Scan for the cell matching the given text and deliver its [x, y] coordinate at center. 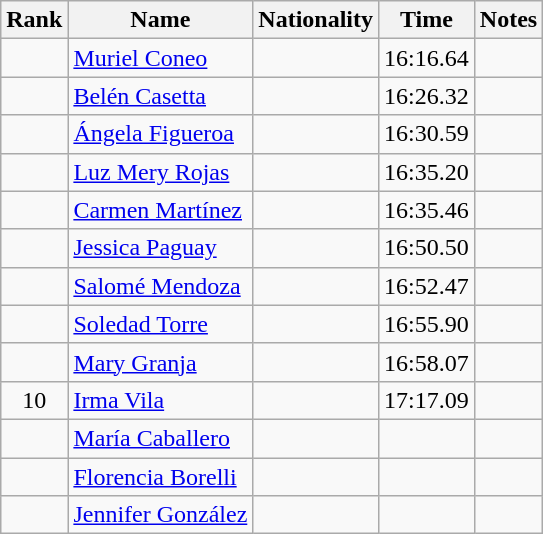
Time [427, 20]
16:55.90 [427, 324]
Belén Casetta [160, 96]
Carmen Martínez [160, 210]
Salomé Mendoza [160, 286]
16:35.46 [427, 210]
Name [160, 20]
16:50.50 [427, 248]
10 [34, 400]
17:17.09 [427, 400]
Rank [34, 20]
Nationality [316, 20]
Muriel Coneo [160, 58]
Irma Vila [160, 400]
16:35.20 [427, 172]
16:30.59 [427, 134]
Soledad Torre [160, 324]
Jennifer González [160, 515]
16:58.07 [427, 362]
Luz Mery Rojas [160, 172]
Mary Granja [160, 362]
16:16.64 [427, 58]
Florencia Borelli [160, 477]
Notes [508, 20]
María Caballero [160, 438]
16:26.32 [427, 96]
Ángela Figueroa [160, 134]
Jessica Paguay [160, 248]
16:52.47 [427, 286]
